Provide the [x, y] coordinate of the cell's center where the given text is located.  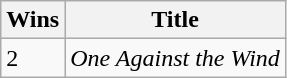
2 [33, 58]
Title [176, 20]
Wins [33, 20]
One Against the Wind [176, 58]
